Return (X, Y) of the center of cell containing provided text 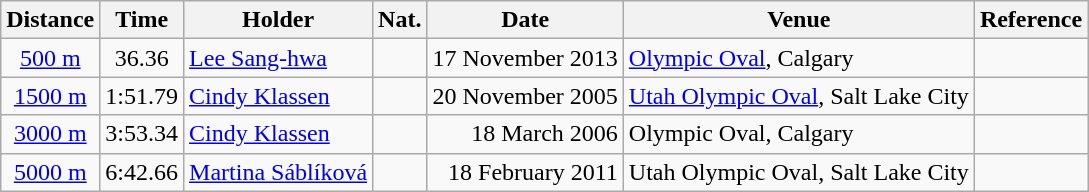
1:51.79 (142, 96)
18 February 2011 (525, 172)
Lee Sang-hwa (278, 58)
6:42.66 (142, 172)
36.36 (142, 58)
20 November 2005 (525, 96)
Reference (1030, 20)
Martina Sáblíková (278, 172)
17 November 2013 (525, 58)
Distance (50, 20)
Venue (798, 20)
1500 m (50, 96)
500 m (50, 58)
18 March 2006 (525, 134)
5000 m (50, 172)
Time (142, 20)
3000 m (50, 134)
Holder (278, 20)
Nat. (400, 20)
3:53.34 (142, 134)
Date (525, 20)
